Pinpoint the cell where the given text exists, returning its (X, Y) midpoint coordinate. 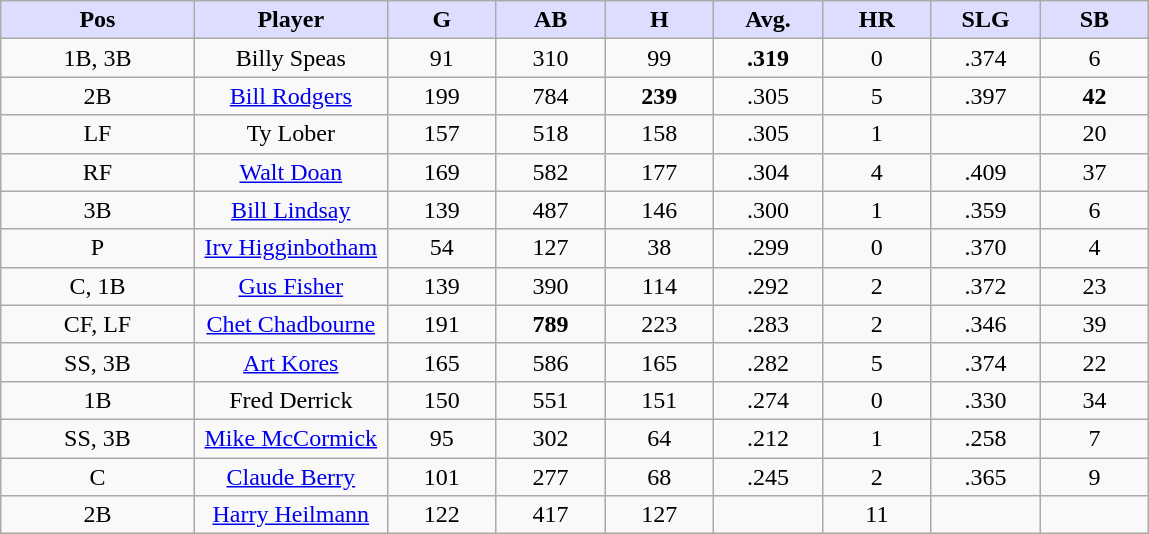
42 (1094, 96)
Fred Derrick (290, 400)
.370 (986, 248)
.274 (768, 400)
38 (660, 248)
Bill Lindsay (290, 210)
3B (98, 210)
20 (1094, 134)
.300 (768, 210)
CF, LF (98, 324)
C, 1B (98, 286)
.372 (986, 286)
Ty Lober (290, 134)
789 (550, 324)
1B, 3B (98, 58)
.346 (986, 324)
Walt Doan (290, 172)
LF (98, 134)
487 (550, 210)
AB (550, 20)
H (660, 20)
SB (1094, 20)
39 (1094, 324)
Mike McCormick (290, 438)
.292 (768, 286)
.409 (986, 172)
417 (550, 515)
11 (876, 515)
68 (660, 477)
54 (442, 248)
Player (290, 20)
114 (660, 286)
.212 (768, 438)
64 (660, 438)
518 (550, 134)
Art Kores (290, 362)
157 (442, 134)
Pos (98, 20)
Claude Berry (290, 477)
239 (660, 96)
.397 (986, 96)
Gus Fisher (290, 286)
310 (550, 58)
.245 (768, 477)
7 (1094, 438)
177 (660, 172)
.283 (768, 324)
.304 (768, 172)
169 (442, 172)
784 (550, 96)
.299 (768, 248)
.282 (768, 362)
23 (1094, 286)
RF (98, 172)
95 (442, 438)
.330 (986, 400)
SLG (986, 20)
Chet Chadbourne (290, 324)
.365 (986, 477)
101 (442, 477)
199 (442, 96)
Irv Higginbotham (290, 248)
9 (1094, 477)
22 (1094, 362)
.258 (986, 438)
586 (550, 362)
.319 (768, 58)
150 (442, 400)
122 (442, 515)
191 (442, 324)
Harry Heilmann (290, 515)
551 (550, 400)
146 (660, 210)
Avg. (768, 20)
302 (550, 438)
277 (550, 477)
HR (876, 20)
91 (442, 58)
Billy Speas (290, 58)
34 (1094, 400)
390 (550, 286)
223 (660, 324)
C (98, 477)
37 (1094, 172)
582 (550, 172)
99 (660, 58)
151 (660, 400)
.359 (986, 210)
1B (98, 400)
Bill Rodgers (290, 96)
158 (660, 134)
G (442, 20)
P (98, 248)
